Extract the (x, y) coordinate from the center of the cell holding the provided text.  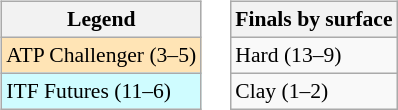
Clay (1–2) (314, 91)
Hard (13–9) (314, 55)
ATP Challenger (3–5) (101, 55)
Finals by surface (314, 20)
Legend (101, 20)
ITF Futures (11–6) (101, 91)
